Capture the cell that displays the provided text and extract its (x, y) central coordinate. 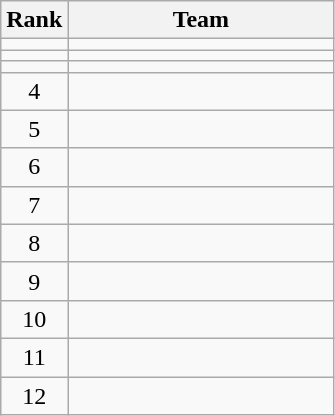
5 (34, 129)
Team (201, 20)
8 (34, 243)
6 (34, 167)
11 (34, 357)
4 (34, 91)
12 (34, 395)
10 (34, 319)
9 (34, 281)
7 (34, 205)
Rank (34, 20)
